For the text-containing cell, return its midpoint in (X, Y) coordinate format. 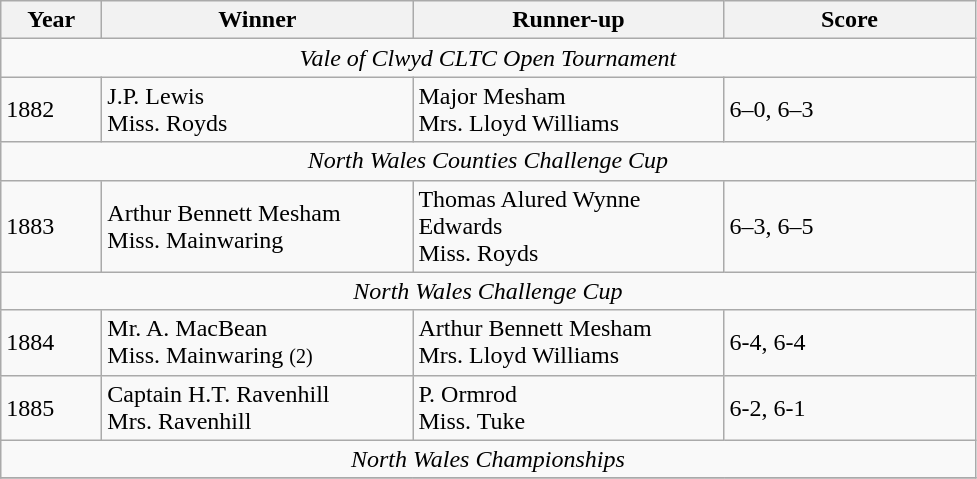
6–0, 6–3 (850, 110)
Arthur Bennett Mesham Mrs. Lloyd Williams (568, 342)
Runner-up (568, 20)
J.P. Lewis Miss. Royds (258, 110)
North Wales Counties Challenge Cup (488, 161)
Arthur Bennett Mesham Miss. Mainwaring (258, 226)
North Wales Challenge Cup (488, 291)
1885 (52, 408)
Winner (258, 20)
6-4, 6-4 (850, 342)
Major Mesham Mrs. Lloyd Williams (568, 110)
Thomas Alured Wynne Edwards Miss. Royds (568, 226)
P. Ormrod Miss. Tuke (568, 408)
6–3, 6–5 (850, 226)
Captain H.T. Ravenhill Mrs. Ravenhill (258, 408)
1882 (52, 110)
Mr. A. MacBean Miss. Mainwaring (2) (258, 342)
Year (52, 20)
6-2, 6-1 (850, 408)
1884 (52, 342)
North Wales Championships (488, 459)
1883 (52, 226)
Score (850, 20)
Vale of Clwyd CLTC Open Tournament (488, 58)
